Return the (X, Y) coordinate for the center point of the cell that contains the specified text.  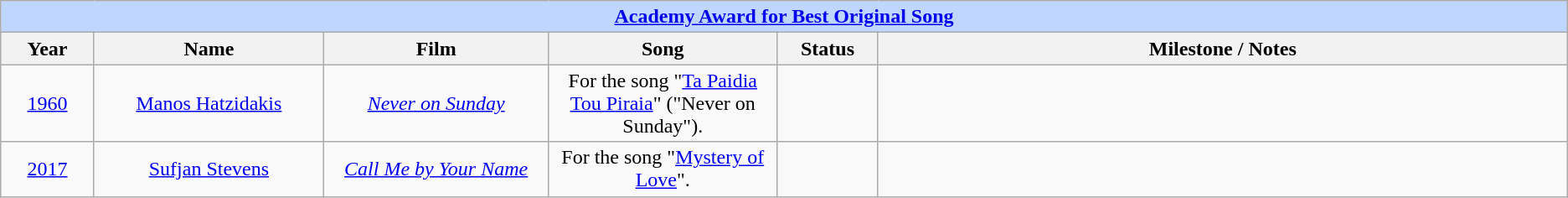
Song (663, 49)
Film (436, 49)
2017 (48, 169)
Academy Award for Best Original Song (784, 17)
For the song "Mystery of Love". (663, 169)
Sufjan Stevens (209, 169)
Name (209, 49)
Manos Hatzidakis (209, 103)
Call Me by Your Name (436, 169)
For the song "Ta Paidia Tou Piraia" ("Never on Sunday"). (663, 103)
1960 (48, 103)
Milestone / Notes (1223, 49)
Status (828, 49)
Never on Sunday (436, 103)
Year (48, 49)
